From the cell containing the given text, extract its center point as (x, y) coordinate. 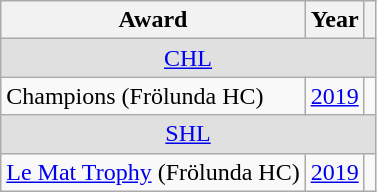
Award (153, 20)
CHL (188, 58)
Champions (Frölunda HC) (153, 96)
Year (334, 20)
SHL (188, 134)
Le Mat Trophy (Frölunda HC) (153, 172)
